Identify which cell holds the provided text, then report its [x, y] central coordinate. 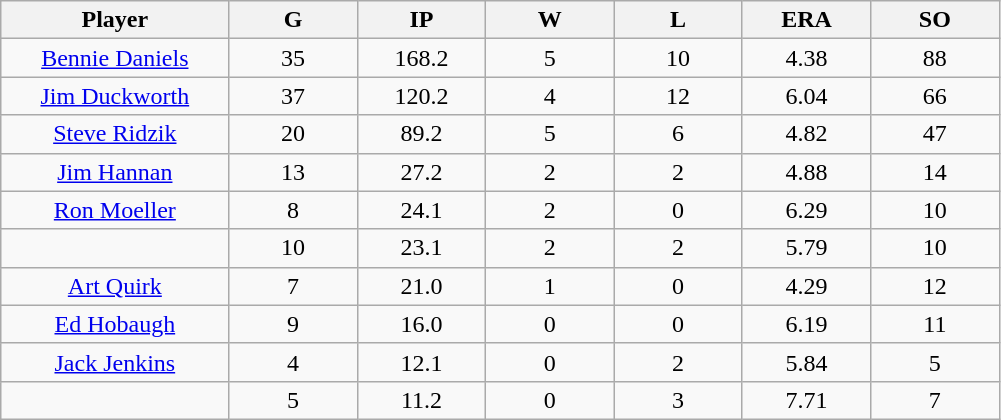
Ed Hobaugh [115, 324]
37 [293, 96]
5.79 [806, 248]
6 [678, 134]
SO [935, 20]
4.88 [806, 172]
Jack Jenkins [115, 362]
7.71 [806, 400]
3 [678, 400]
G [293, 20]
Ron Moeller [115, 210]
4.38 [806, 58]
Jim Hannan [115, 172]
W [550, 20]
120.2 [421, 96]
6.29 [806, 210]
IP [421, 20]
4.29 [806, 286]
14 [935, 172]
6.04 [806, 96]
12.1 [421, 362]
4.82 [806, 134]
9 [293, 324]
L [678, 20]
24.1 [421, 210]
ERA [806, 20]
Bennie Daniels [115, 58]
23.1 [421, 248]
1 [550, 286]
5.84 [806, 362]
88 [935, 58]
6.19 [806, 324]
Jim Duckworth [115, 96]
11.2 [421, 400]
11 [935, 324]
20 [293, 134]
8 [293, 210]
66 [935, 96]
89.2 [421, 134]
27.2 [421, 172]
16.0 [421, 324]
168.2 [421, 58]
47 [935, 134]
Steve Ridzik [115, 134]
35 [293, 58]
Player [115, 20]
Art Quirk [115, 286]
21.0 [421, 286]
13 [293, 172]
